Return the (x, y) coordinate for the center point of the cell that contains the specified text.  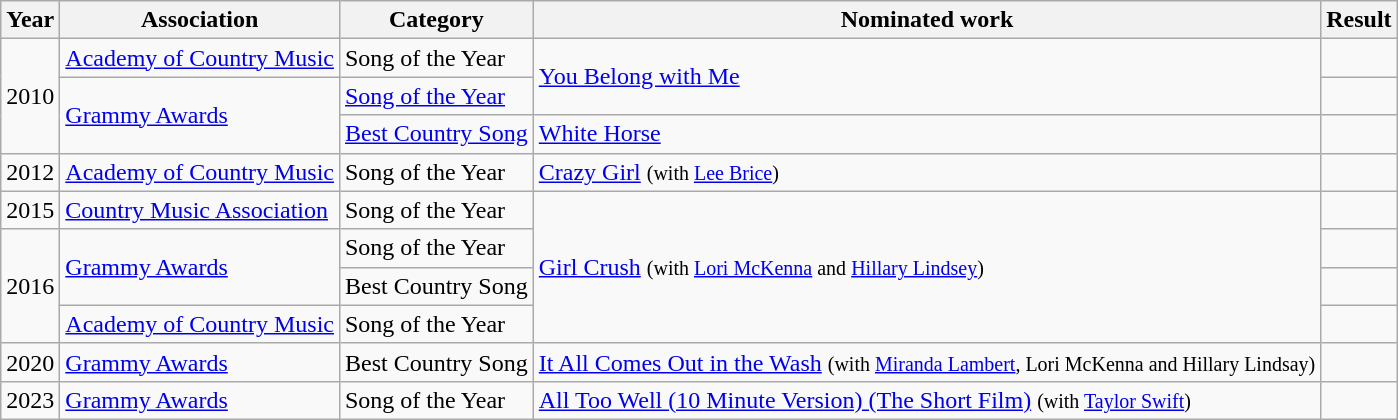
Association (200, 20)
Result (1359, 20)
2010 (30, 96)
2023 (30, 400)
Girl Crush (with Lori McKenna and Hillary Lindsey) (927, 267)
White Horse (927, 134)
Category (436, 20)
2012 (30, 172)
It All Comes Out in the Wash (with Miranda Lambert, Lori McKenna and Hillary Lindsay) (927, 362)
2015 (30, 210)
Nominated work (927, 20)
Country Music Association (200, 210)
Crazy Girl (with Lee Brice) (927, 172)
You Belong with Me (927, 77)
Year (30, 20)
2020 (30, 362)
All Too Well (10 Minute Version) (The Short Film) (with Taylor Swift) (927, 400)
2016 (30, 286)
